Return the (x, y) coordinate for the center point of the cell that contains the specified text.  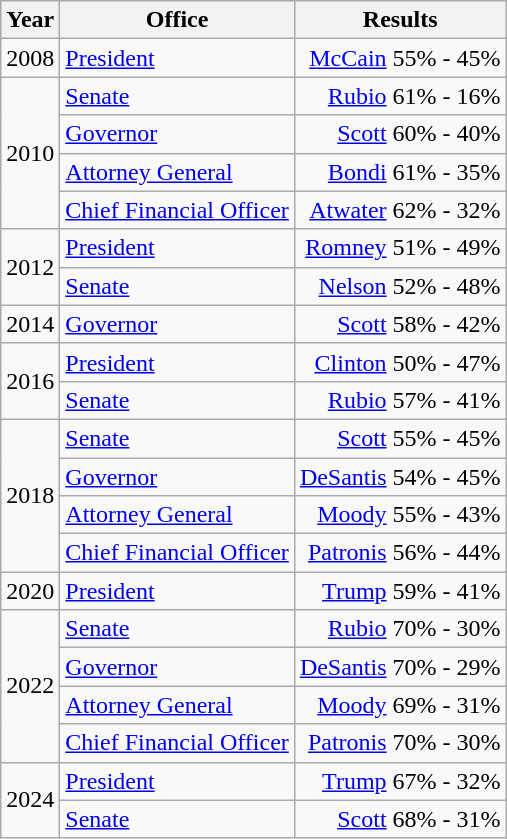
2016 (30, 381)
Year (30, 20)
Patronis 70% - 30% (400, 743)
2012 (30, 267)
McCain 55% - 45% (400, 58)
2008 (30, 58)
Trump 59% - 41% (400, 591)
2014 (30, 324)
Clinton 50% - 47% (400, 362)
Scott 55% - 45% (400, 438)
Scott 68% - 31% (400, 819)
Moody 69% - 31% (400, 705)
2018 (30, 495)
Atwater 62% - 32% (400, 210)
Rubio 61% - 16% (400, 96)
Rubio 70% - 30% (400, 629)
2024 (30, 800)
Office (178, 20)
Scott 58% - 42% (400, 324)
2022 (30, 686)
Romney 51% - 49% (400, 248)
DeSantis 54% - 45% (400, 477)
Rubio 57% - 41% (400, 400)
2010 (30, 153)
2020 (30, 591)
Trump 67% - 32% (400, 781)
Bondi 61% - 35% (400, 172)
Patronis 56% - 44% (400, 553)
Scott 60% - 40% (400, 134)
DeSantis 70% - 29% (400, 667)
Results (400, 20)
Nelson 52% - 48% (400, 286)
Moody 55% - 43% (400, 515)
